Return (x, y) of the center of cell containing provided text 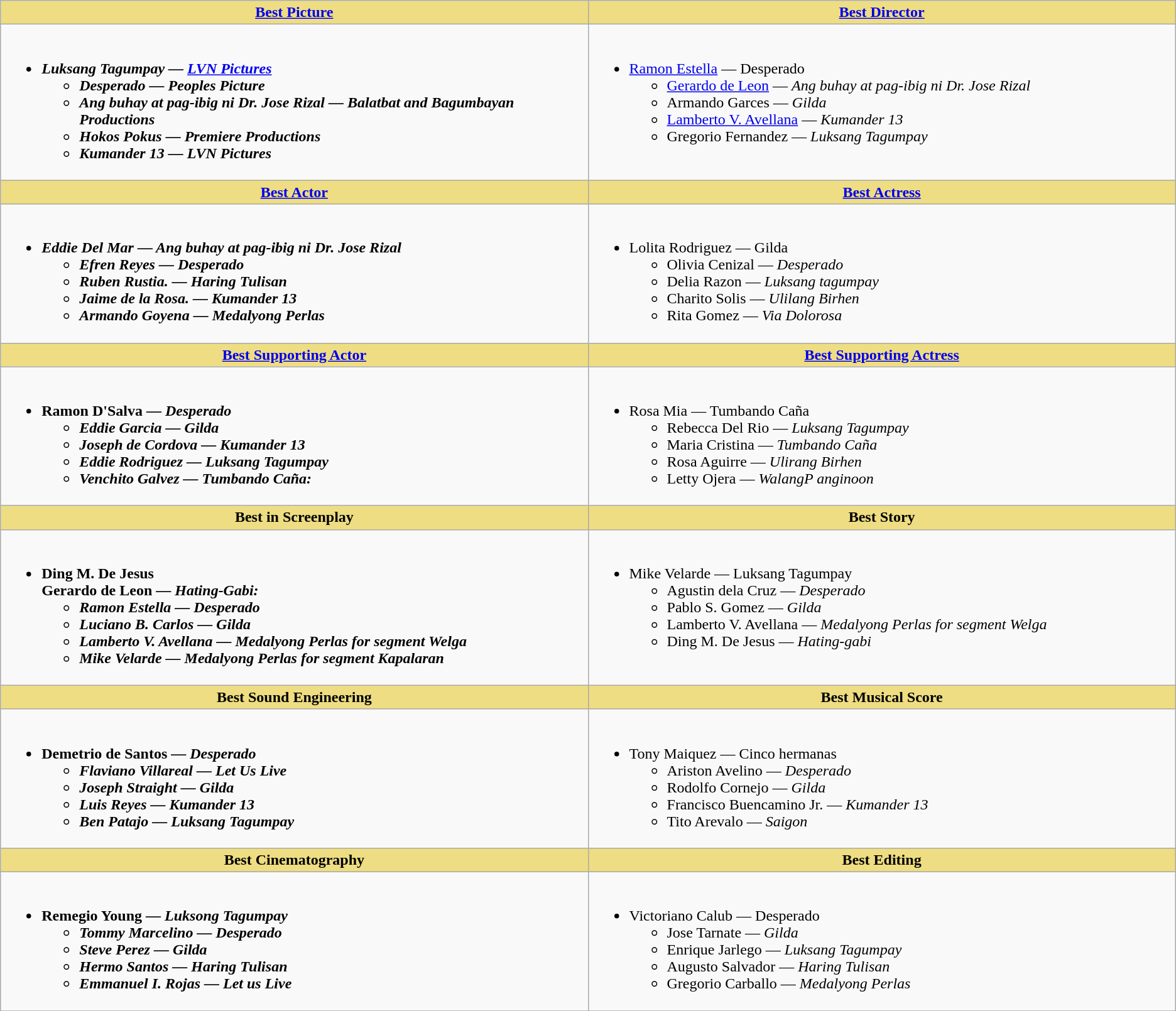
Demetrio de Santos — DesperadoFlaviano Villareal — Let Us LiveJoseph Straight — GildaLuis Reyes — Kumander 13Ben Patajo — Luksang Tagumpay (294, 779)
Rosa Mia — Tumbando CañaRebecca Del Rio — Luksang TagumpayMaria Cristina — Tumbando CañaRosa Aguirre — Ulirang BirhenLetty Ojera — WalangP anginoon (882, 436)
Best Actress (882, 192)
Best Supporting Actress (882, 355)
Best Editing (882, 860)
Best Musical Score (882, 697)
Lolita Rodriguez — GildaOlivia Cenizal — DesperadoDelia Razon — Luksang tagumpayCharito Solis — Ulilang BirhenRita Gomez — Via Dolorosa (882, 274)
Ramon D'Salva — DesperadoEddie Garcia — GildaJoseph de Cordova — Kumander 13Eddie Rodriguez — Luksang TagumpayVenchito Galvez — Tumbando Caña: (294, 436)
Best Director (882, 13)
Remegio Young — Luksong TagumpayTommy Marcelino — DesperadoSteve Perez — GildaHermo Santos — Haring TulisanEmmanuel I. Rojas — Let us Live (294, 941)
Best in Screenplay (294, 517)
Best Sound Engineering (294, 697)
Best Picture (294, 13)
Best Story (882, 517)
Best Actor (294, 192)
Tony Maiquez — Cinco hermanasAriston Avelino — DesperadoRodolfo Cornejo — GildaFrancisco Buencamino Jr. — Kumander 13Tito Arevalo — Saigon (882, 779)
Best Supporting Actor (294, 355)
Best Cinematography (294, 860)
